Detect which cell encompasses the target text, then output its (X, Y) center coordinate. 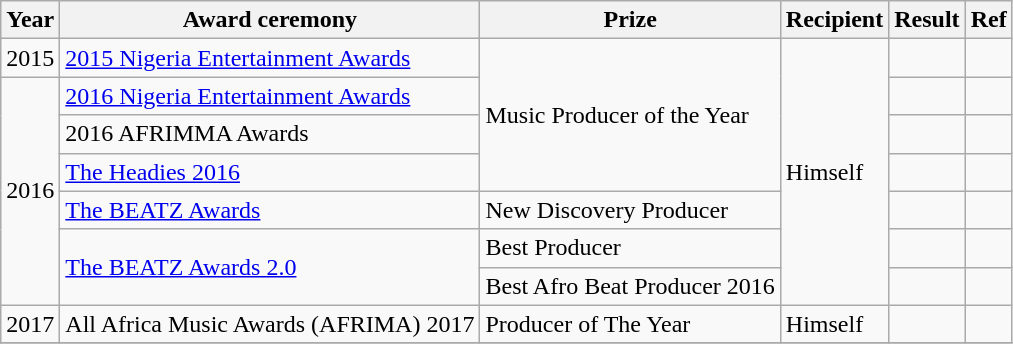
Best Afro Beat Producer 2016 (630, 286)
2016 (30, 191)
Award ceremony (270, 20)
2017 (30, 324)
Recipient (834, 20)
The Headies 2016 (270, 172)
2016 Nigeria Entertainment Awards (270, 96)
2015 (30, 58)
The BEATZ Awards (270, 210)
Producer of The Year (630, 324)
2016 AFRIMMA Awards (270, 134)
Ref (988, 20)
Result (927, 20)
Music Producer of the Year (630, 115)
New Discovery Producer (630, 210)
2015 Nigeria Entertainment Awards (270, 58)
Prize (630, 20)
Year (30, 20)
Best Producer (630, 248)
All Africa Music Awards (AFRIMA) 2017 (270, 324)
The BEATZ Awards 2.0 (270, 267)
